From the cell containing the given text, extract its center point as (x, y) coordinate. 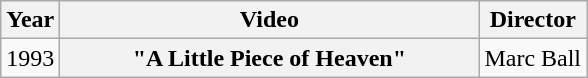
Marc Ball (533, 58)
Video (270, 20)
Year (30, 20)
Director (533, 20)
1993 (30, 58)
"A Little Piece of Heaven" (270, 58)
